Search for the cell housing the specified text and yield its [x, y] center coordinate. 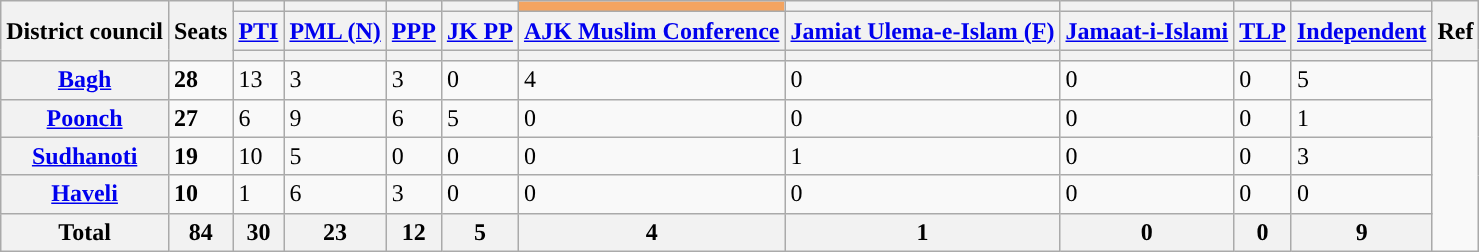
District council [85, 31]
23 [335, 232]
Total [85, 232]
Seats [200, 31]
Bagh [85, 80]
13 [258, 80]
Sudhanoti [85, 156]
AJK Muslim Conference [652, 31]
PPP [414, 31]
27 [200, 118]
84 [200, 232]
Jamaat-i-Islami [1147, 31]
PTI [258, 31]
Ref [1456, 31]
JK PP [480, 31]
19 [200, 156]
Poonch [85, 118]
Jamiat Ulema-e-Islam (F) [922, 31]
PML (N) [335, 31]
28 [200, 80]
12 [414, 232]
30 [258, 232]
TLP [1263, 31]
Haveli [85, 194]
Independent [1361, 31]
